From the cell containing the given text, extract its center point as [X, Y] coordinate. 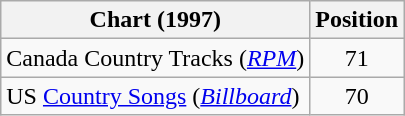
Chart (1997) [156, 20]
71 [357, 58]
Position [357, 20]
Canada Country Tracks (RPM) [156, 58]
70 [357, 96]
US Country Songs (Billboard) [156, 96]
